Find where the given text appears and provide that cell's center as (x, y) coordinate. 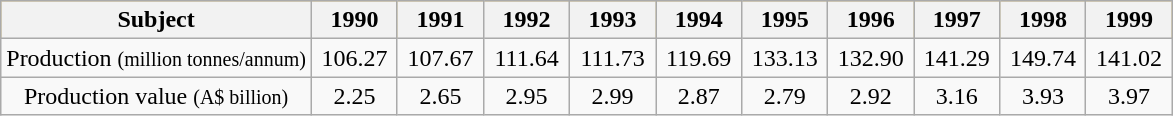
1990 (354, 20)
149.74 (1043, 58)
Production value (A$ billion) (156, 96)
2.79 (785, 96)
1996 (871, 20)
1995 (785, 20)
1999 (1129, 20)
132.90 (871, 58)
3.97 (1129, 96)
111.64 (527, 58)
106.27 (354, 58)
2.92 (871, 96)
2.87 (699, 96)
2.65 (440, 96)
Production (million tonnes/annum) (156, 58)
2.99 (613, 96)
1991 (440, 20)
1994 (699, 20)
1992 (527, 20)
1998 (1043, 20)
111.73 (613, 58)
3.93 (1043, 96)
3.16 (957, 96)
133.13 (785, 58)
141.02 (1129, 58)
1997 (957, 20)
119.69 (699, 58)
2.95 (527, 96)
Subject (156, 20)
107.67 (440, 58)
141.29 (957, 58)
2.25 (354, 96)
1993 (613, 20)
